Pinpoint the cell where the given text exists, returning its (x, y) midpoint coordinate. 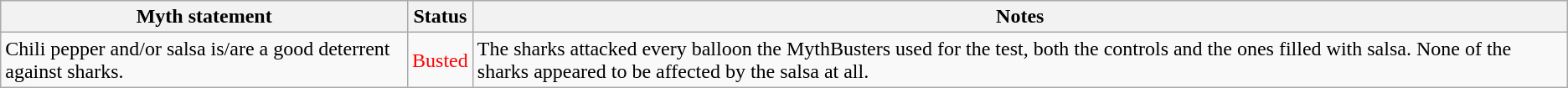
Chili pepper and/or salsa is/are a good deterrent against sharks. (204, 60)
Notes (1020, 17)
Busted (441, 60)
Status (441, 17)
Myth statement (204, 17)
